For the text-containing cell, return its midpoint in [x, y] coordinate format. 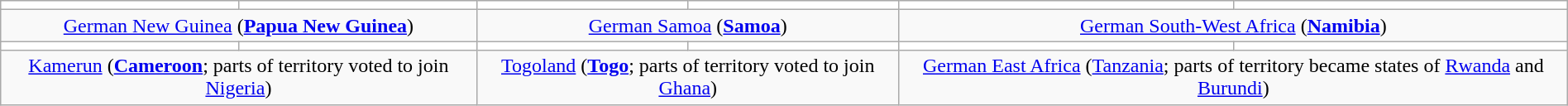
German Samoa (Samoa) [688, 26]
Togoland (Togo; parts of territory voted to join Ghana) [688, 78]
German New Guinea (Papua New Guinea) [238, 26]
Kamerun (Cameroon; parts of territory voted to join Nigeria) [238, 78]
German South-West Africa (Namibia) [1233, 26]
German East Africa (Tanzania; parts of territory became states of Rwanda and Burundi) [1233, 78]
